Capture the cell that displays the provided text and extract its [X, Y] central coordinate. 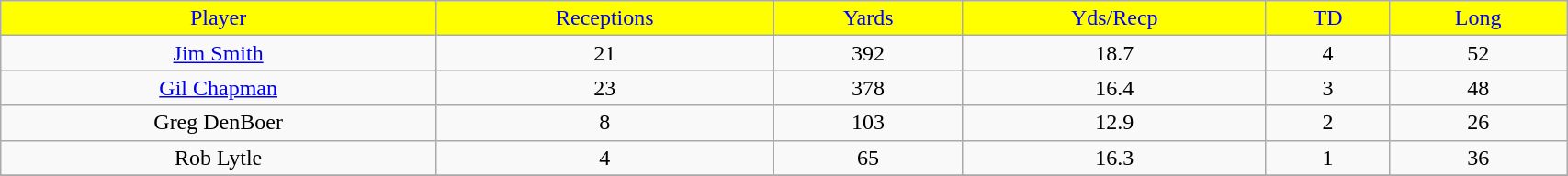
Greg DenBoer [219, 123]
16.4 [1114, 88]
Player [219, 18]
8 [604, 123]
23 [604, 88]
TD [1327, 18]
Gil Chapman [219, 88]
378 [868, 88]
Long [1479, 18]
12.9 [1114, 123]
103 [868, 123]
2 [1327, 123]
26 [1479, 123]
1 [1327, 158]
Yds/Recp [1114, 18]
18.7 [1114, 53]
Rob Lytle [219, 158]
Receptions [604, 18]
52 [1479, 53]
21 [604, 53]
Yards [868, 18]
Jim Smith [219, 53]
3 [1327, 88]
16.3 [1114, 158]
48 [1479, 88]
392 [868, 53]
36 [1479, 158]
65 [868, 158]
